Capture the cell that displays the provided text and extract its [x, y] central coordinate. 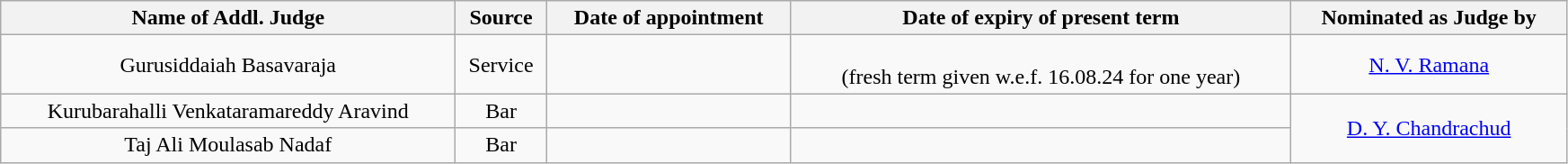
Taj Ali Moulasab Nadaf [228, 145]
D. Y. Chandrachud [1429, 128]
Date of appointment [669, 18]
Gurusiddaiah Basavaraja [228, 65]
Service [501, 65]
Name of Addl. Judge [228, 18]
Nominated as Judge by [1429, 18]
Kurubarahalli Venkataramareddy Aravind [228, 111]
(fresh term given w.e.f. 16.08.24 for one year) [1041, 65]
N. V. Ramana [1429, 65]
Date of expiry of present term [1041, 18]
Source [501, 18]
